Capture the cell that displays the provided text and extract its [X, Y] central coordinate. 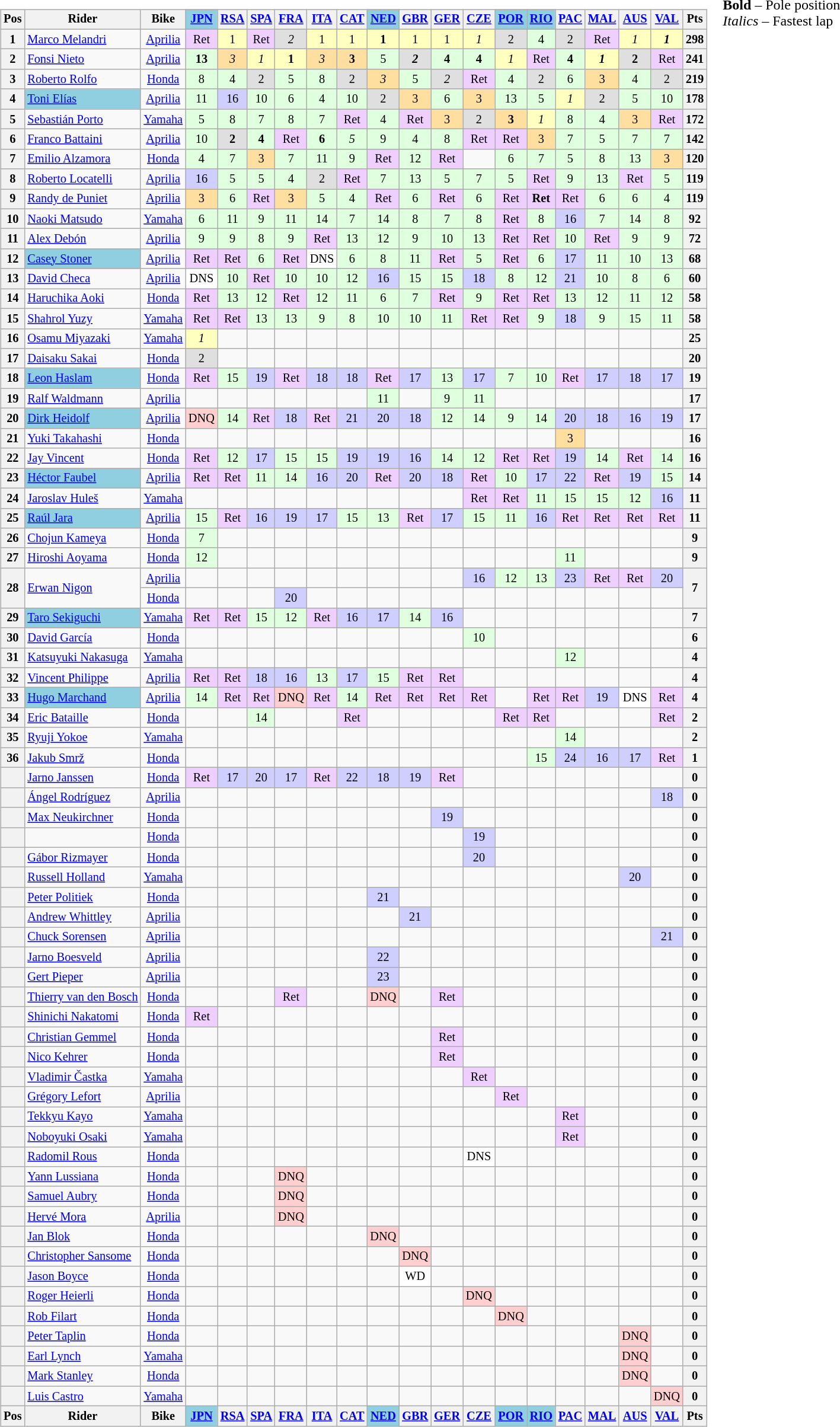
32 [12, 678]
Daisaku Sakai [82, 359]
David Checa [82, 279]
David García [82, 638]
172 [695, 119]
WD [415, 1276]
Chuck Sorensen [82, 937]
Christian Gemmel [82, 1037]
31 [12, 658]
Shahrol Yuzy [82, 318]
Jakub Smrž [82, 758]
Gert Pieper [82, 977]
Ángel Rodríguez [82, 797]
Marco Melandri [82, 39]
Gábor Rizmayer [82, 857]
Radomil Rous [82, 1157]
Eric Bataille [82, 718]
92 [695, 219]
Peter Taplin [82, 1336]
Taro Sekiguchi [82, 618]
Randy de Puniet [82, 199]
Christopher Sansome [82, 1256]
29 [12, 618]
Noboyuki Osaki [82, 1137]
Rob Filart [82, 1316]
30 [12, 638]
241 [695, 59]
68 [695, 259]
Haruchika Aoki [82, 299]
Jaroslav Huleš [82, 498]
Héctor Faubel [82, 478]
Naoki Matsudo [82, 219]
Katsuyuki Nakasuga [82, 658]
27 [12, 558]
142 [695, 139]
Roberto Rolfo [82, 79]
Jay Vincent [82, 458]
Max Neukirchner [82, 818]
Shinichi Nakatomi [82, 1017]
Peter Politiek [82, 898]
Tekkyu Kayo [82, 1117]
Emilio Alzamora [82, 159]
Hugo Marchand [82, 698]
Vladimir Častka [82, 1077]
34 [12, 718]
Sebastián Porto [82, 119]
28 [12, 588]
Ryuji Yokoe [82, 738]
60 [695, 279]
Leon Haslam [82, 378]
Hiroshi Aoyama [82, 558]
36 [12, 758]
Grégory Lefort [82, 1097]
72 [695, 239]
Russell Holland [82, 877]
Hervé Mora [82, 1217]
Ralf Waldmann [82, 398]
Vincent Philippe [82, 678]
35 [12, 738]
Casey Stoner [82, 259]
120 [695, 159]
Roberto Locatelli [82, 179]
Samuel Aubry [82, 1196]
298 [695, 39]
Franco Battaini [82, 139]
Alex Debón [82, 239]
Luis Castro [82, 1396]
33 [12, 698]
Chojun Kameya [82, 538]
Thierry van den Bosch [82, 997]
Nico Kehrer [82, 1057]
Roger Heierli [82, 1297]
Dirk Heidolf [82, 419]
Jason Boyce [82, 1276]
Mark Stanley [82, 1376]
Jarno Boesveld [82, 957]
Raúl Jara [82, 518]
Jarno Janssen [82, 778]
Earl Lynch [82, 1356]
Yann Lussiana [82, 1177]
26 [12, 538]
Jan Blok [82, 1237]
178 [695, 99]
Fonsi Nieto [82, 59]
Toni Elías [82, 99]
Osamu Miyazaki [82, 339]
219 [695, 79]
Yuki Takahashi [82, 438]
Erwan Nigon [82, 588]
Andrew Whittley [82, 917]
